Output the (x, y) coordinate of the center of the cell containing the given text.  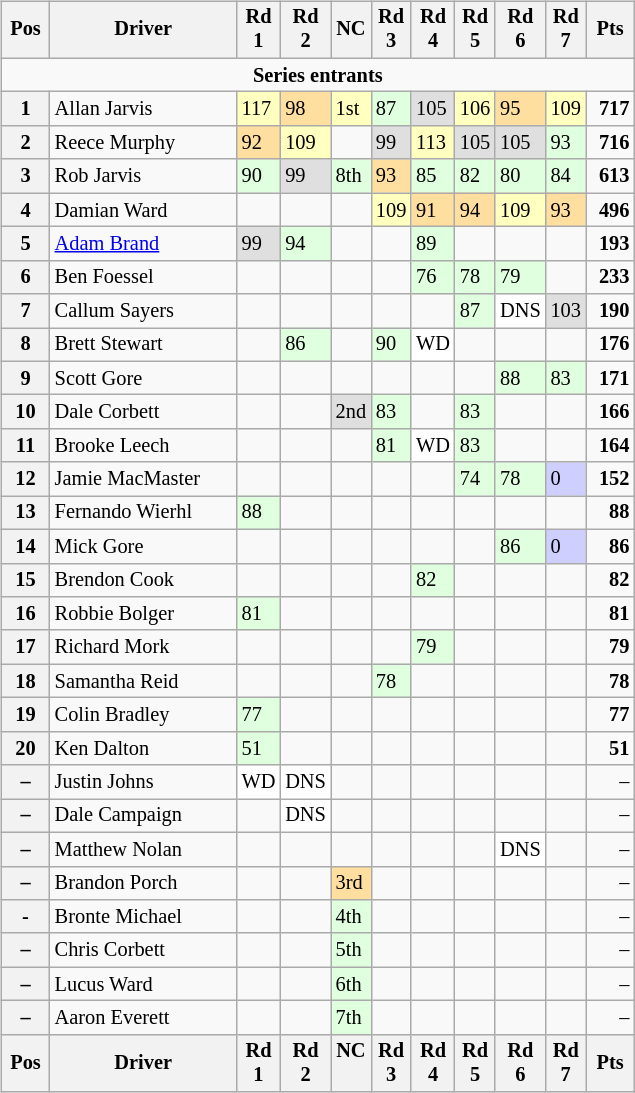
Chris Corbett (144, 950)
8th (351, 176)
716 (610, 143)
80 (520, 176)
18 (25, 681)
20 (25, 748)
91 (433, 210)
Aaron Everett (144, 1018)
Richard Mork (144, 647)
74 (475, 479)
Brendon Cook (144, 580)
15 (25, 580)
5 (25, 244)
Rob Jarvis (144, 176)
Dale Corbett (144, 412)
Brett Stewart (144, 345)
98 (305, 109)
9 (25, 378)
89 (433, 244)
4 (25, 210)
95 (520, 109)
3 (25, 176)
Scott Gore (144, 378)
12 (25, 479)
113 (433, 143)
Series entrants (318, 75)
7 (25, 311)
Samantha Reid (144, 681)
Fernando Wierhl (144, 513)
85 (433, 176)
Colin Bradley (144, 715)
5th (351, 950)
7th (351, 1018)
13 (25, 513)
Jamie MacMaster (144, 479)
- (25, 917)
171 (610, 378)
Ken Dalton (144, 748)
19 (25, 715)
Damian Ward (144, 210)
8 (25, 345)
Adam Brand (144, 244)
Reece Murphy (144, 143)
11 (25, 446)
Robbie Bolger (144, 614)
92 (259, 143)
190 (610, 311)
Matthew Nolan (144, 849)
193 (610, 244)
103 (566, 311)
176 (610, 345)
Lucus Ward (144, 984)
14 (25, 546)
Ben Foessel (144, 277)
233 (610, 277)
Callum Sayers (144, 311)
2 (25, 143)
10 (25, 412)
164 (610, 446)
6 (25, 277)
Mick Gore (144, 546)
2nd (351, 412)
16 (25, 614)
4th (351, 917)
117 (259, 109)
717 (610, 109)
Dale Campaign (144, 816)
106 (475, 109)
Brandon Porch (144, 883)
152 (610, 479)
1st (351, 109)
496 (610, 210)
Justin Johns (144, 782)
613 (610, 176)
Brooke Leech (144, 446)
Allan Jarvis (144, 109)
1 (25, 109)
84 (566, 176)
Bronte Michael (144, 917)
3rd (351, 883)
166 (610, 412)
17 (25, 647)
6th (351, 984)
76 (433, 277)
